Return the (x, y) coordinate for the center point of the cell that contains the specified text.  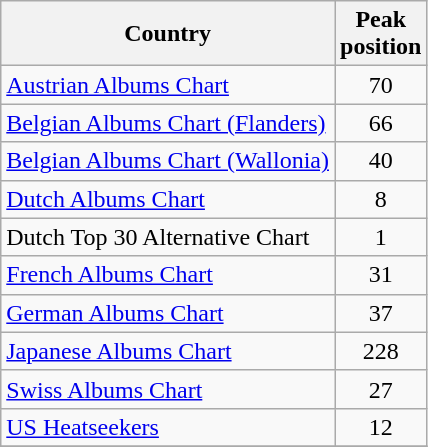
Peakposition (380, 34)
70 (380, 85)
228 (380, 351)
Belgian Albums Chart (Wallonia) (168, 161)
27 (380, 389)
Japanese Albums Chart (168, 351)
66 (380, 123)
1 (380, 237)
37 (380, 313)
8 (380, 199)
31 (380, 275)
Dutch Albums Chart (168, 199)
US Heatseekers (168, 427)
German Albums Chart (168, 313)
French Albums Chart (168, 275)
40 (380, 161)
Country (168, 34)
Dutch Top 30 Alternative Chart (168, 237)
Swiss Albums Chart (168, 389)
Austrian Albums Chart (168, 85)
12 (380, 427)
Belgian Albums Chart (Flanders) (168, 123)
